Return the (X, Y) coordinate for the center point of the cell that contains the specified text.  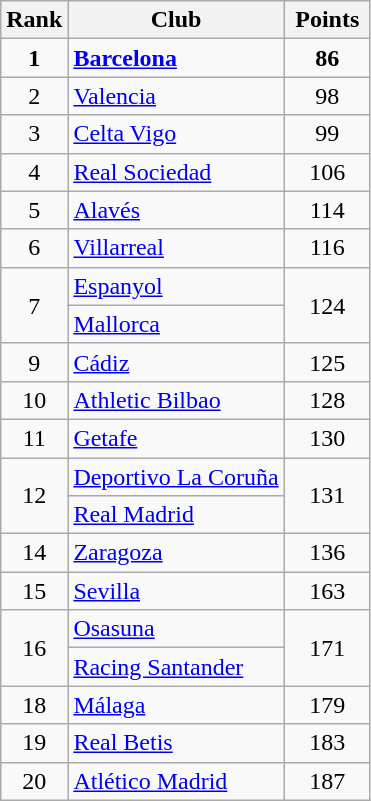
11 (34, 438)
Atlético Madrid (176, 781)
1 (34, 58)
Málaga (176, 705)
6 (34, 248)
Zaragoza (176, 553)
183 (327, 743)
116 (327, 248)
Real Madrid (176, 515)
15 (34, 591)
136 (327, 553)
99 (327, 134)
16 (34, 648)
Getafe (176, 438)
163 (327, 591)
130 (327, 438)
171 (327, 648)
Real Sociedad (176, 172)
Real Betis (176, 743)
Barcelona (176, 58)
114 (327, 210)
Espanyol (176, 286)
4 (34, 172)
128 (327, 400)
Sevilla (176, 591)
Rank (34, 20)
7 (34, 305)
Club (176, 20)
98 (327, 96)
9 (34, 362)
Racing Santander (176, 667)
12 (34, 496)
3 (34, 134)
Athletic Bilbao (176, 400)
Alavés (176, 210)
106 (327, 172)
124 (327, 305)
Deportivo La Coruña (176, 477)
Points (327, 20)
5 (34, 210)
Cádiz (176, 362)
125 (327, 362)
19 (34, 743)
187 (327, 781)
10 (34, 400)
18 (34, 705)
2 (34, 96)
179 (327, 705)
Osasuna (176, 629)
Villarreal (176, 248)
86 (327, 58)
14 (34, 553)
20 (34, 781)
Valencia (176, 96)
Celta Vigo (176, 134)
Mallorca (176, 324)
131 (327, 496)
